Return the (x, y) coordinate for the center point of the cell that contains the specified text.  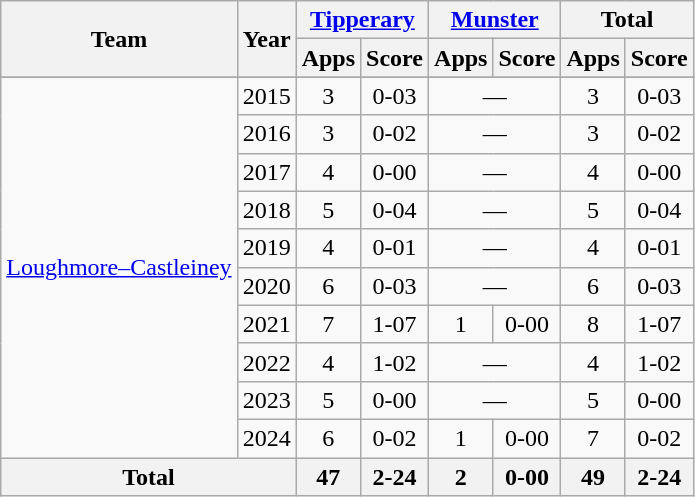
Loughmore–Castleiney (119, 268)
2019 (266, 248)
47 (328, 477)
2018 (266, 210)
2017 (266, 172)
Tipperary (362, 20)
8 (593, 324)
49 (593, 477)
2016 (266, 134)
2021 (266, 324)
Munster (495, 20)
2022 (266, 362)
Year (266, 39)
2023 (266, 400)
Team (119, 39)
2020 (266, 286)
2015 (266, 96)
2 (461, 477)
2024 (266, 438)
